Determine the [x, y] coordinate at the center of the cell enclosing the given text.  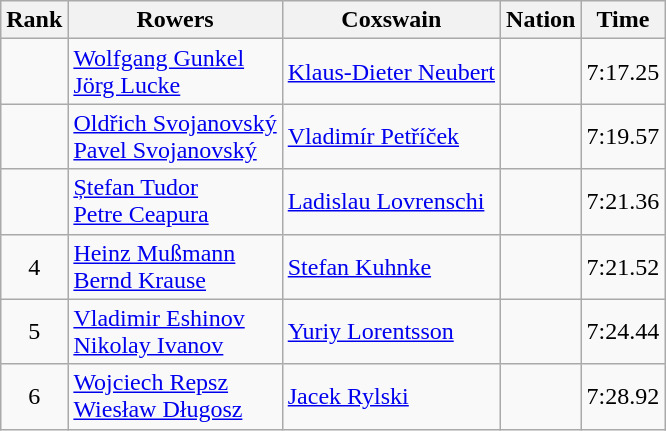
Wojciech RepszWiesław Długosz [175, 396]
7:19.57 [623, 136]
Coxswain [391, 20]
Jacek Rylski [391, 396]
Oldřich SvojanovskýPavel Svojanovský [175, 136]
Nation [541, 20]
Klaus-Dieter Neubert [391, 72]
Vladimír Petříček [391, 136]
7:17.25 [623, 72]
6 [34, 396]
Wolfgang GunkelJörg Lucke [175, 72]
7:21.52 [623, 266]
7:24.44 [623, 332]
7:28.92 [623, 396]
Time [623, 20]
Vladimir EshinovNikolay Ivanov [175, 332]
Ștefan TudorPetre Ceapura [175, 202]
5 [34, 332]
Rank [34, 20]
Rowers [175, 20]
Stefan Kuhnke [391, 266]
7:21.36 [623, 202]
Ladislau Lovrenschi [391, 202]
Yuriy Lorentsson [391, 332]
4 [34, 266]
Heinz MußmannBernd Krause [175, 266]
